Find where the given text appears and provide that cell's center as (X, Y) coordinate. 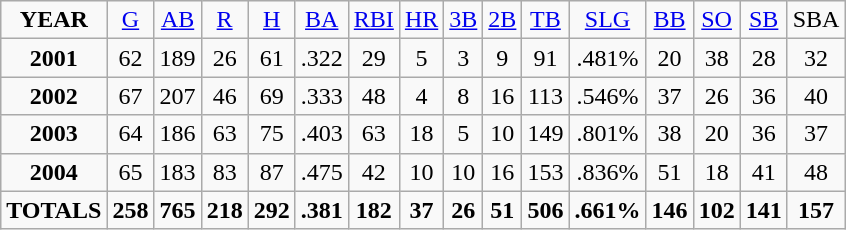
BA (322, 20)
TB (546, 20)
SLG (608, 20)
64 (130, 134)
29 (374, 58)
SB (764, 20)
.481% (608, 58)
.475 (322, 172)
3 (464, 58)
8 (464, 96)
.322 (322, 58)
2003 (54, 134)
42 (374, 172)
.546% (608, 96)
.381 (322, 210)
149 (546, 134)
YEAR (54, 20)
87 (272, 172)
TOTALS (54, 210)
146 (670, 210)
HR (421, 20)
61 (272, 58)
218 (224, 210)
506 (546, 210)
62 (130, 58)
BB (670, 20)
40 (816, 96)
182 (374, 210)
H (272, 20)
102 (716, 210)
.836% (608, 172)
153 (546, 172)
258 (130, 210)
9 (502, 58)
2001 (54, 58)
AB (178, 20)
SO (716, 20)
RBI (374, 20)
186 (178, 134)
69 (272, 96)
41 (764, 172)
113 (546, 96)
G (130, 20)
32 (816, 58)
2002 (54, 96)
183 (178, 172)
.333 (322, 96)
141 (764, 210)
.801% (608, 134)
46 (224, 96)
4 (421, 96)
.661% (608, 210)
R (224, 20)
3B (464, 20)
28 (764, 58)
189 (178, 58)
.403 (322, 134)
SBA (816, 20)
207 (178, 96)
75 (272, 134)
2B (502, 20)
67 (130, 96)
765 (178, 210)
292 (272, 210)
2004 (54, 172)
157 (816, 210)
91 (546, 58)
65 (130, 172)
83 (224, 172)
